Return [x, y] of the center of cell containing provided text 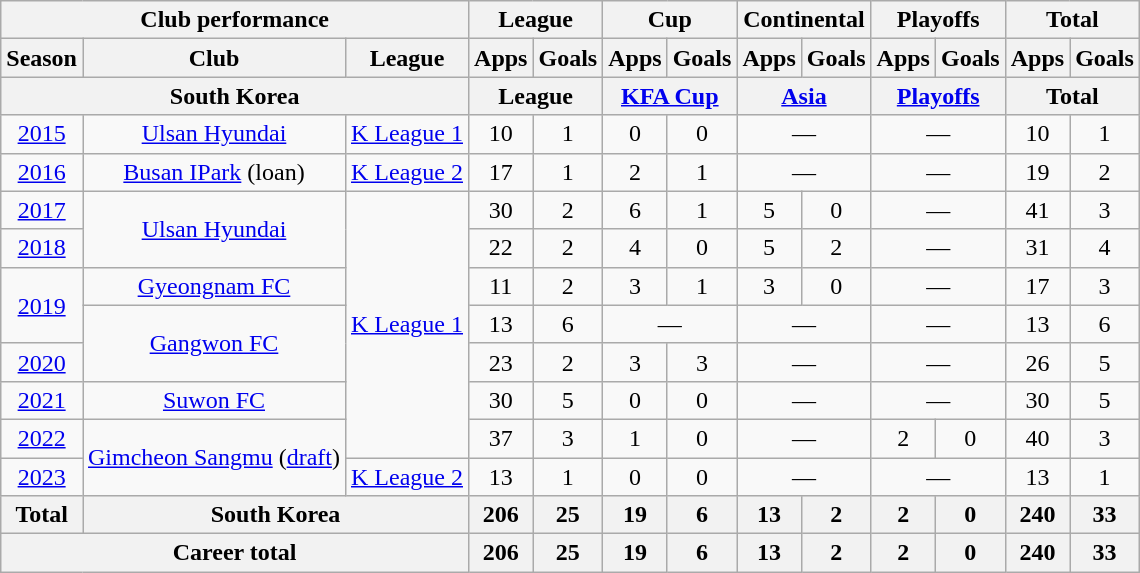
37 [501, 438]
2022 [42, 438]
11 [501, 286]
2017 [42, 210]
2020 [42, 362]
Asia [804, 96]
2015 [42, 134]
Gangwon FC [214, 343]
Continental [804, 20]
Suwon FC [214, 400]
Season [42, 58]
23 [501, 362]
40 [1037, 438]
Club [214, 58]
2018 [42, 248]
22 [501, 248]
Cup [670, 20]
31 [1037, 248]
2023 [42, 477]
41 [1037, 210]
Busan IPark (loan) [214, 172]
26 [1037, 362]
2019 [42, 305]
Gyeongnam FC [214, 286]
KFA Cup [670, 96]
Gimcheon Sangmu (draft) [214, 457]
2021 [42, 400]
Club performance [235, 20]
2016 [42, 172]
Career total [235, 553]
